Detect which cell encompasses the target text, then output its (x, y) center coordinate. 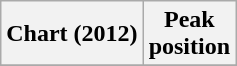
Chart (2012) (72, 34)
Peakposition (189, 34)
